Detect which cell encompasses the target text, then output its [X, Y] center coordinate. 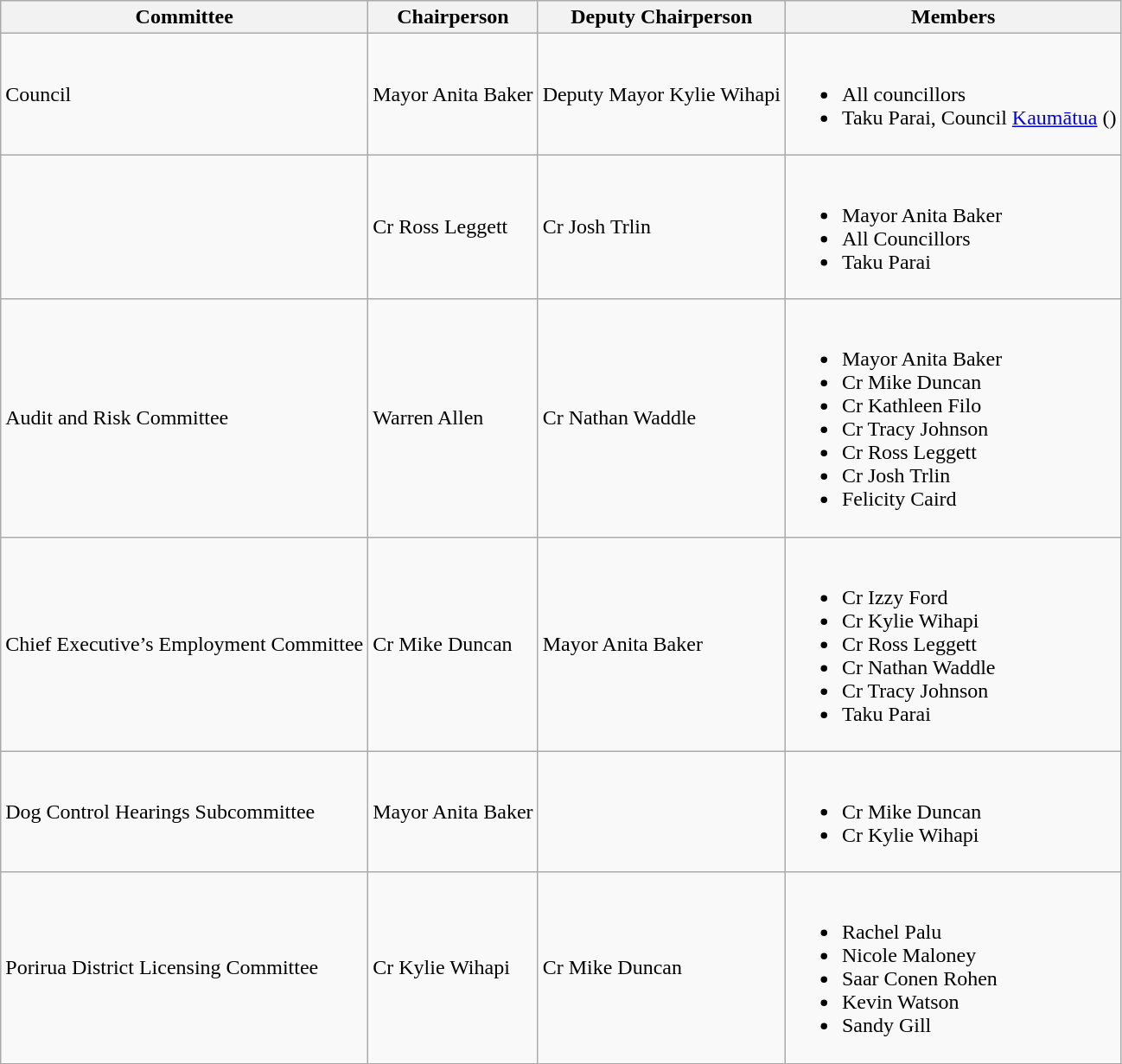
Warren Allen [453, 418]
Cr Ross Leggett [453, 226]
Chairperson [453, 17]
Chief Executive’s Employment Committee [185, 644]
Council [185, 94]
Cr Mike DuncanCr Kylie Wihapi [953, 812]
Deputy Chairperson [661, 17]
Audit and Risk Committee [185, 418]
Mayor Anita BakerCr Mike DuncanCr Kathleen FiloCr Tracy JohnsonCr Ross LeggettCr Josh TrlinFelicity Caird [953, 418]
Cr Izzy FordCr Kylie WihapiCr Ross LeggettCr Nathan WaddleCr Tracy JohnsonTaku Parai [953, 644]
Cr Josh Trlin [661, 226]
Members [953, 17]
Cr Nathan Waddle [661, 418]
Committee [185, 17]
Porirua District Licensing Committee [185, 968]
Deputy Mayor Kylie Wihapi [661, 94]
Rachel PaluNicole MaloneySaar Conen RohenKevin WatsonSandy Gill [953, 968]
All councillorsTaku Parai, Council Kaumātua () [953, 94]
Cr Kylie Wihapi [453, 968]
Mayor Anita BakerAll CouncillorsTaku Parai [953, 226]
Dog Control Hearings Subcommittee [185, 812]
